Locate the cell with the specified text and output its [x, y] center coordinate. 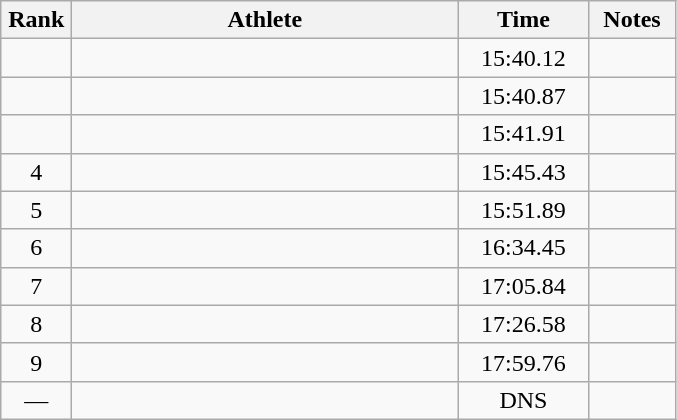
15:45.43 [524, 172]
15:40.12 [524, 58]
7 [36, 286]
— [36, 400]
4 [36, 172]
Rank [36, 20]
17:26.58 [524, 324]
6 [36, 248]
Notes [632, 20]
8 [36, 324]
Time [524, 20]
Athlete [265, 20]
5 [36, 210]
15:40.87 [524, 96]
9 [36, 362]
15:51.89 [524, 210]
15:41.91 [524, 134]
16:34.45 [524, 248]
17:05.84 [524, 286]
DNS [524, 400]
17:59.76 [524, 362]
